Locate the cell with the specified text and output its [X, Y] center coordinate. 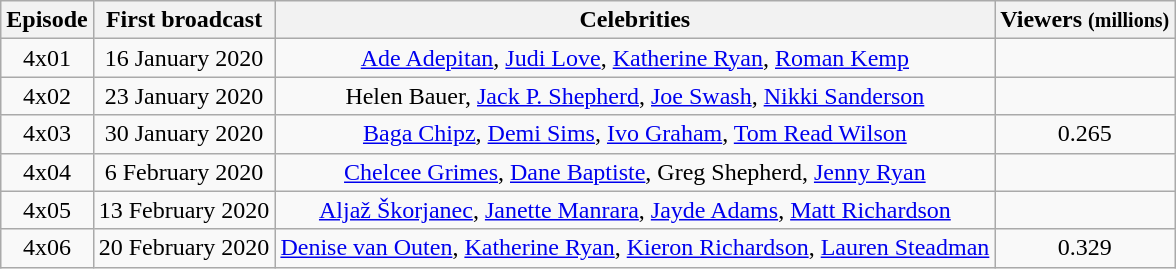
23 January 2020 [184, 96]
Helen Bauer, Jack P. Shepherd, Joe Swash, Nikki Sanderson [635, 96]
16 January 2020 [184, 58]
Episode [47, 20]
4x01 [47, 58]
Ade Adepitan, Judi Love, Katherine Ryan, Roman Kemp [635, 58]
20 February 2020 [184, 248]
30 January 2020 [184, 134]
4x03 [47, 134]
0.265 [1085, 134]
Denise van Outen, Katherine Ryan, Kieron Richardson, Lauren Steadman [635, 248]
4x05 [47, 210]
0.329 [1085, 248]
Aljaž Škorjanec, Janette Manrara, Jayde Adams, Matt Richardson [635, 210]
4x04 [47, 172]
Viewers (millions) [1085, 20]
First broadcast [184, 20]
6 February 2020 [184, 172]
Celebrities [635, 20]
Baga Chipz, Demi Sims, Ivo Graham, Tom Read Wilson [635, 134]
4x02 [47, 96]
13 February 2020 [184, 210]
4x06 [47, 248]
Chelcee Grimes, Dane Baptiste, Greg Shepherd, Jenny Ryan [635, 172]
